Search for the cell housing the specified text and yield its [X, Y] center coordinate. 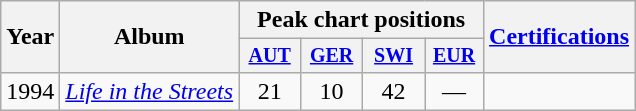
EUR [454, 56]
42 [394, 91]
Year [30, 37]
21 [270, 91]
10 [332, 91]
— [454, 91]
1994 [30, 91]
Life in the Streets [150, 91]
Peak chart positions [362, 20]
Album [150, 37]
GER [332, 56]
Certifications [560, 37]
SWI [394, 56]
AUT [270, 56]
